Determine the (x, y) coordinate at the center of the cell enclosing the given text.  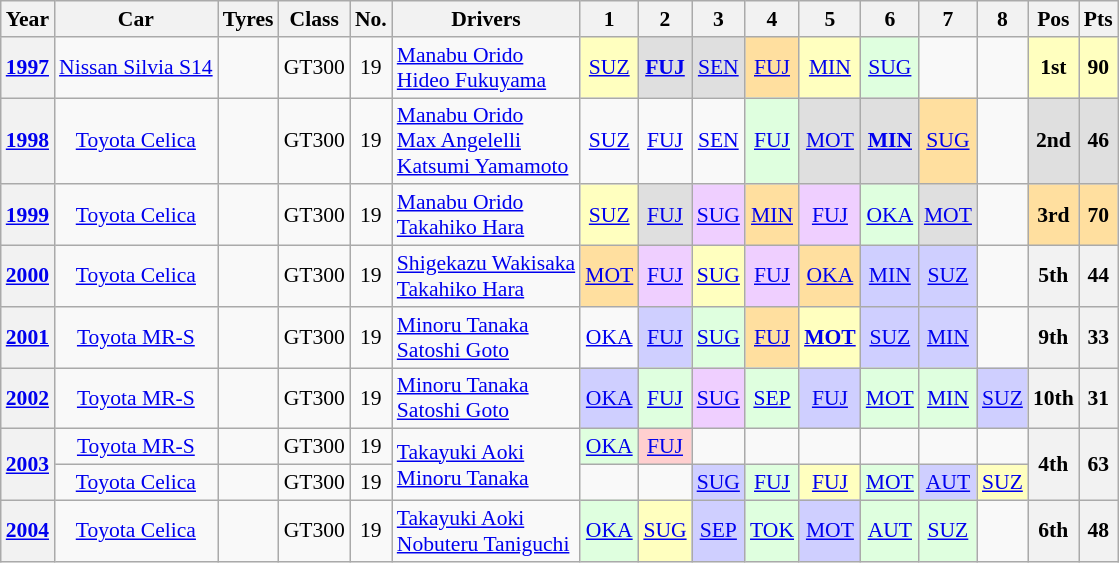
Year (28, 19)
3 (718, 19)
63 (1098, 464)
Manabu Orido Takahiko Hara (486, 216)
1998 (28, 142)
Class (314, 19)
1997 (28, 68)
Pos (1054, 19)
33 (1098, 338)
Manabu Orido Hideo Fukuyama (486, 68)
Drivers (486, 19)
46 (1098, 142)
6 (890, 19)
Shigekazu Wakisaka Takahiko Hara (486, 276)
1st (1054, 68)
4th (1054, 464)
Takayuki Aoki Nobuteru Taniguchi (486, 530)
5th (1054, 276)
2002 (28, 398)
5 (830, 19)
No. (371, 19)
90 (1098, 68)
2 (664, 19)
Takayuki Aoki Minoru Tanaka (486, 464)
6th (1054, 530)
Car (136, 19)
Pts (1098, 19)
31 (1098, 398)
2003 (28, 464)
48 (1098, 530)
Manabu Orido Max Angelelli Katsumi Yamamoto (486, 142)
1 (609, 19)
2001 (28, 338)
2000 (28, 276)
TOK (772, 530)
44 (1098, 276)
2nd (1054, 142)
Nissan Silvia S14 (136, 68)
10th (1054, 398)
9th (1054, 338)
2004 (28, 530)
1999 (28, 216)
8 (1002, 19)
7 (948, 19)
Tyres (248, 19)
4 (772, 19)
70 (1098, 216)
3rd (1054, 216)
